Pinpoint the cell where the given text exists, returning its [X, Y] midpoint coordinate. 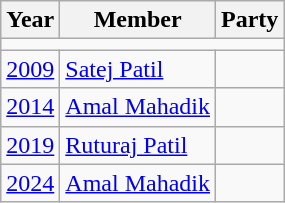
2024 [30, 183]
Year [30, 20]
2014 [30, 107]
Party [250, 20]
Ruturaj Patil [138, 145]
2019 [30, 145]
2009 [30, 69]
Satej Patil [138, 69]
Member [138, 20]
